Find where the given text appears and provide that cell's center as [X, Y] coordinate. 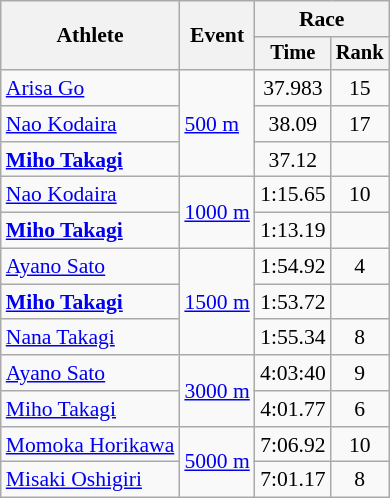
17 [360, 124]
Misaki Oshigiri [90, 480]
37.983 [293, 88]
Nana Takagi [90, 338]
1500 m [216, 302]
7:06.92 [293, 445]
Momoka Horikawa [90, 445]
15 [360, 88]
9 [360, 373]
500 m [216, 124]
1:15.65 [293, 195]
4:01.77 [293, 409]
Race [322, 19]
37.12 [293, 160]
1:13.19 [293, 231]
1:55.34 [293, 338]
5000 m [216, 462]
3000 m [216, 390]
38.09 [293, 124]
Athlete [90, 36]
4 [360, 267]
1:53.72 [293, 302]
4:03:40 [293, 373]
1000 m [216, 212]
7:01.17 [293, 480]
Event [216, 36]
Time [293, 54]
Rank [360, 54]
1:54.92 [293, 267]
6 [360, 409]
Arisa Go [90, 88]
